Identify which cell holds the provided text, then report its [x, y] central coordinate. 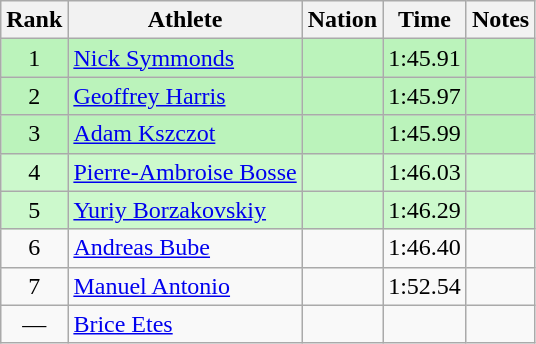
Andreas Bube [185, 248]
1:46.29 [425, 210]
1:45.97 [425, 96]
5 [34, 210]
— [34, 324]
3 [34, 134]
Pierre-Ambroise Bosse [185, 172]
Nation [342, 20]
Rank [34, 20]
1:45.99 [425, 134]
Notes [500, 20]
Yuriy Borzakovskiy [185, 210]
4 [34, 172]
Brice Etes [185, 324]
2 [34, 96]
Adam Kszczot [185, 134]
1:46.03 [425, 172]
1 [34, 58]
Geoffrey Harris [185, 96]
1:52.54 [425, 286]
7 [34, 286]
6 [34, 248]
Athlete [185, 20]
Time [425, 20]
Nick Symmonds [185, 58]
1:45.91 [425, 58]
1:46.40 [425, 248]
Manuel Antonio [185, 286]
